Search for the cell housing the specified text and yield its (x, y) center coordinate. 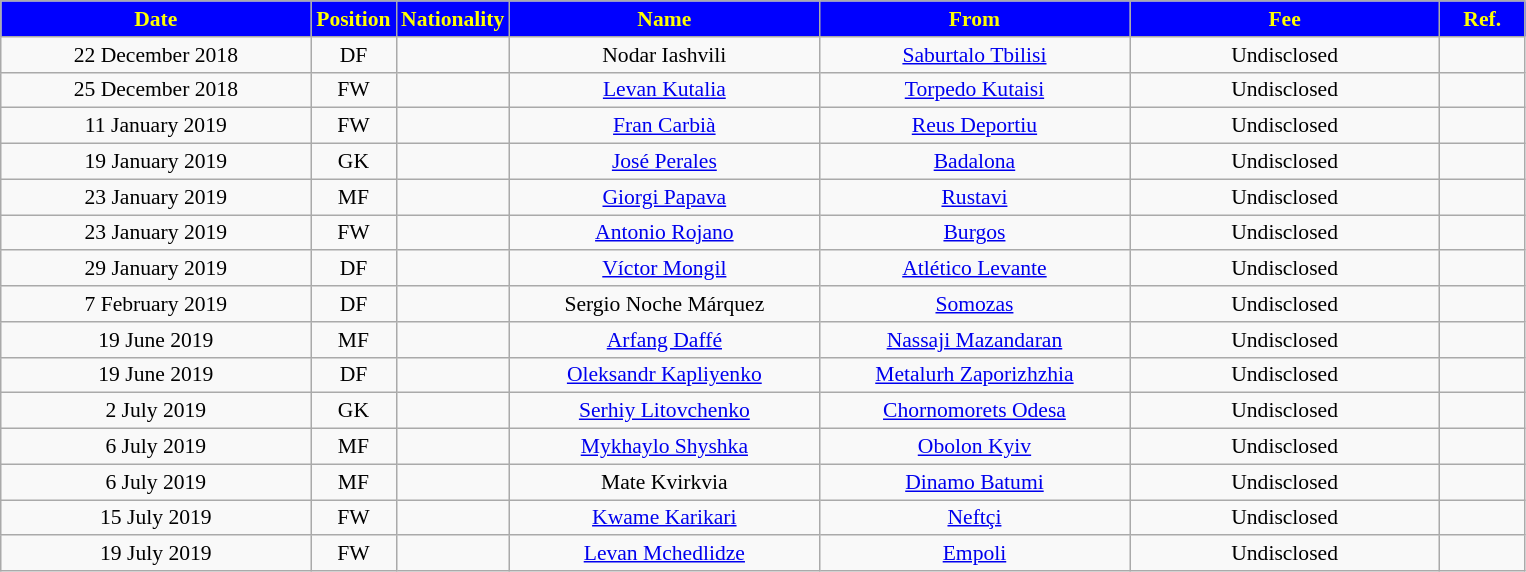
Kwame Karikari (664, 518)
Chornomorets Odesa (974, 411)
Torpedo Kutaisi (974, 90)
Antonio Rojano (664, 233)
7 February 2019 (156, 304)
Levan Mchedlidze (664, 554)
22 December 2018 (156, 55)
Nationality (452, 19)
Dinamo Batumi (974, 482)
Sergio Noche Márquez (664, 304)
Nassaji Mazandaran (974, 340)
Empoli (974, 554)
Rustavi (974, 197)
Badalona (974, 162)
Burgos (974, 233)
Name (664, 19)
Oleksandr Kapliyenko (664, 375)
Fee (1285, 19)
From (974, 19)
Metalurh Zaporizhzhia (974, 375)
Giorgi Papava (664, 197)
Fran Carbià (664, 126)
Ref. (1482, 19)
29 January 2019 (156, 269)
Position (354, 19)
19 July 2019 (156, 554)
Reus Deportiu (974, 126)
19 January 2019 (156, 162)
Nodar Iashvili (664, 55)
Somozas (974, 304)
José Perales (664, 162)
15 July 2019 (156, 518)
25 December 2018 (156, 90)
Levan Kutalia (664, 90)
2 July 2019 (156, 411)
11 January 2019 (156, 126)
Neftçi (974, 518)
Serhiy Litovchenko (664, 411)
Atlético Levante (974, 269)
Víctor Mongil (664, 269)
Mate Kvirkvia (664, 482)
Mykhaylo Shyshka (664, 447)
Obolon Kyiv (974, 447)
Saburtalo Tbilisi (974, 55)
Date (156, 19)
Arfang Daffé (664, 340)
